Identify which cell holds the provided text, then report its (x, y) central coordinate. 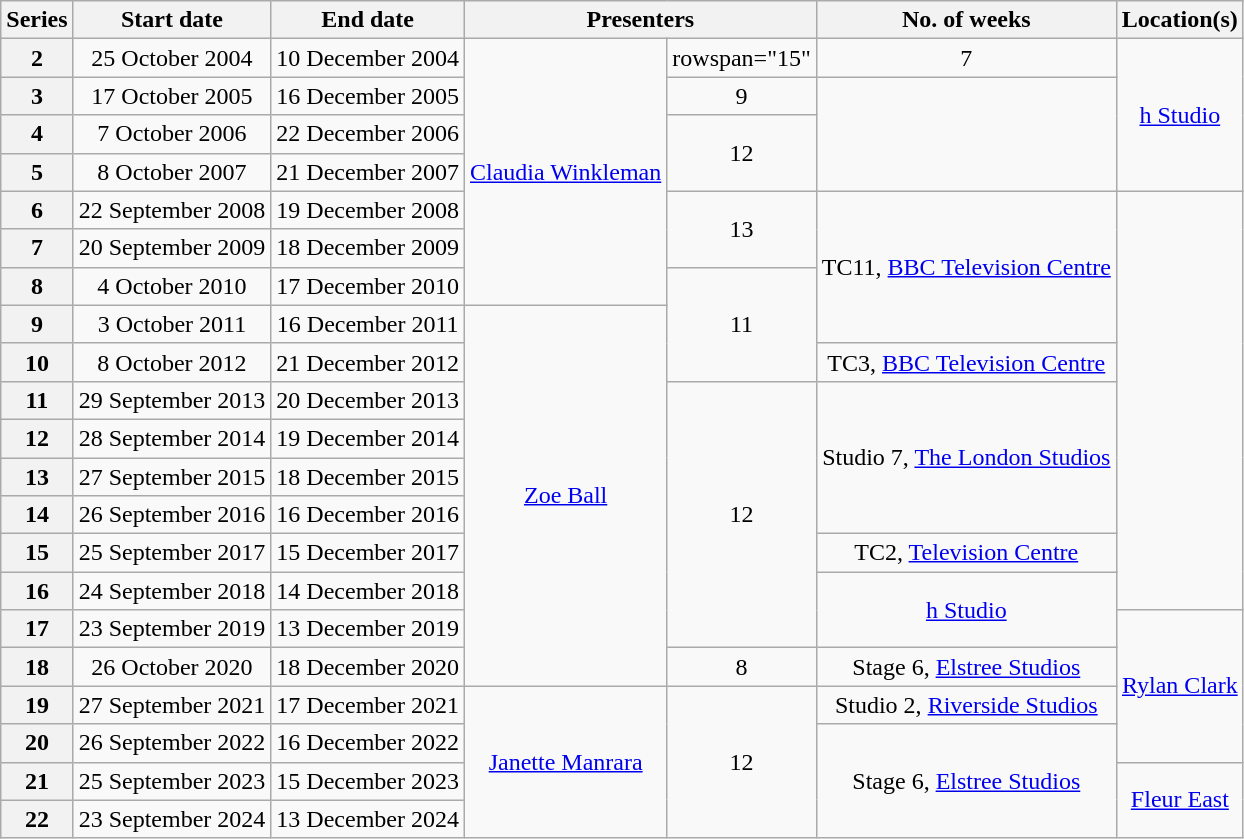
6 (37, 210)
23 September 2019 (172, 629)
19 December 2014 (368, 438)
Studio 2, Riverside Studios (966, 705)
7 October 2006 (172, 134)
Zoe Ball (565, 496)
rowspan="15" (742, 58)
22 September 2008 (172, 210)
TC2, Television Centre (966, 553)
13 December 2019 (368, 629)
Claudia Winkleman (565, 172)
25 October 2004 (172, 58)
10 (37, 362)
17 October 2005 (172, 96)
24 September 2018 (172, 591)
13 December 2024 (368, 819)
16 December 2011 (368, 324)
21 (37, 781)
Location(s) (1180, 20)
15 (37, 553)
18 December 2020 (368, 667)
4 (37, 134)
25 September 2017 (172, 553)
Studio 7, The London Studios (966, 457)
18 December 2015 (368, 477)
3 October 2011 (172, 324)
8 October 2012 (172, 362)
Start date (172, 20)
17 December 2010 (368, 286)
26 October 2020 (172, 667)
2 (37, 58)
16 (37, 591)
14 (37, 515)
18 (37, 667)
27 September 2015 (172, 477)
25 September 2023 (172, 781)
18 December 2009 (368, 248)
29 September 2013 (172, 400)
10 December 2004 (368, 58)
16 December 2022 (368, 743)
Rylan Clark (1180, 686)
14 December 2018 (368, 591)
21 December 2012 (368, 362)
26 September 2016 (172, 515)
15 December 2023 (368, 781)
28 September 2014 (172, 438)
Presenters (640, 20)
4 October 2010 (172, 286)
23 September 2024 (172, 819)
19 December 2008 (368, 210)
17 December 2021 (368, 705)
15 December 2017 (368, 553)
19 (37, 705)
20 December 2013 (368, 400)
26 September 2022 (172, 743)
Janette Manrara (565, 762)
No. of weeks (966, 20)
16 December 2016 (368, 515)
22 (37, 819)
Fleur East (1180, 800)
Series (37, 20)
17 (37, 629)
21 December 2007 (368, 172)
27 September 2021 (172, 705)
16 December 2005 (368, 96)
TC3, BBC Television Centre (966, 362)
End date (368, 20)
5 (37, 172)
TC11, BBC Television Centre (966, 267)
8 October 2007 (172, 172)
3 (37, 96)
20 (37, 743)
20 September 2009 (172, 248)
22 December 2006 (368, 134)
